Search for the cell housing the specified text and yield its (X, Y) center coordinate. 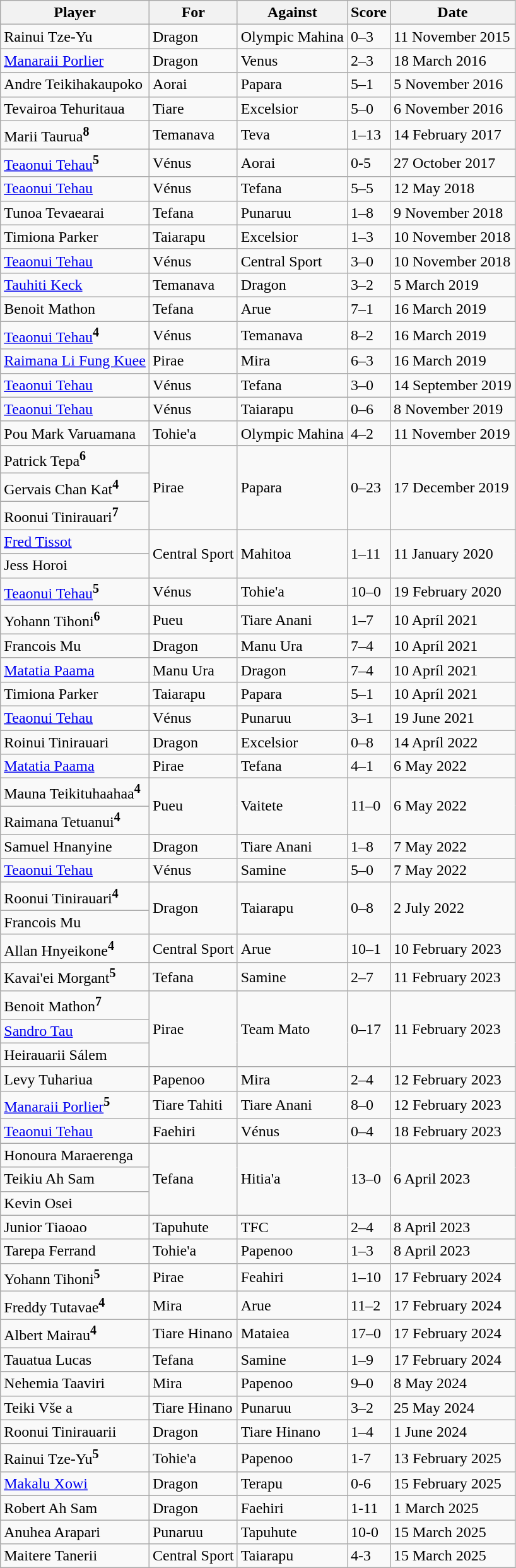
10-0 (369, 1532)
2–7 (369, 977)
Mataiea (292, 1333)
Teikiu Ah Sam (75, 1179)
25 May 2024 (452, 1408)
Tarepa Ferrand (75, 1251)
Anuhea Arapari (75, 1532)
0–23 (369, 487)
0-5 (369, 163)
0–3 (369, 37)
4-3 (369, 1556)
5 March 2019 (452, 285)
10 February 2023 (452, 948)
Fred Tissot (75, 542)
Mauna Teikituhaahaa4 (75, 793)
Heirauarii Sálem (75, 1055)
Kevin Osei (75, 1203)
Samuel Hnanyine (75, 846)
Player (75, 13)
13 February 2025 (452, 1458)
6 November 2016 (452, 109)
Honoura Maraerenga (75, 1155)
5 November 2016 (452, 85)
Jess Horoi (75, 566)
Makalu Xowi (75, 1484)
8–0 (369, 1105)
Patrick Tepa6 (75, 460)
5–5 (369, 189)
Rainui Tze-Yu (75, 37)
2 July 2022 (452, 909)
1–13 (369, 135)
7–1 (369, 309)
Feahiri (292, 1278)
Vaitete (292, 807)
3–1 (369, 718)
17–0 (369, 1333)
Venus (292, 61)
Tauatua Lucas (75, 1360)
14 September 2019 (452, 385)
Terapu (292, 1484)
Junior Tiaoao (75, 1227)
Manaraii Porlier (75, 61)
14 February 2017 (452, 135)
Against (292, 13)
Yohann Tihoni5 (75, 1278)
1–7 (369, 620)
Nehemia Taaviri (75, 1384)
8–2 (369, 336)
19 June 2021 (452, 718)
Marii Taurua8 (75, 135)
Pou Mark Varuamana (75, 433)
Yohann Tihoni6 (75, 620)
9–0 (369, 1384)
Hitia'a (292, 1179)
Roonui Tinirauari7 (75, 515)
Roonui Tinirauarii (75, 1432)
11–0 (369, 807)
Albert Mairau4 (75, 1333)
0-6 (369, 1484)
Gervais Chan Kat4 (75, 487)
11–2 (369, 1305)
11 November 2015 (452, 37)
For (193, 13)
27 October 2017 (452, 163)
Mahitoa (292, 554)
0–6 (369, 409)
1–11 (369, 554)
Sandro Tau (75, 1031)
1 June 2024 (452, 1432)
0–4 (369, 1131)
1–10 (369, 1278)
Tauhiti Keck (75, 285)
Kavai'ei Morgant5 (75, 977)
6 April 2023 (452, 1179)
13–0 (369, 1179)
Raimana Tetuanui4 (75, 821)
8 May 2024 (452, 1384)
Roonui Tinirauari4 (75, 896)
Tiare (193, 109)
Robert Ah Sam (75, 1508)
TFC (292, 1227)
1-7 (369, 1458)
Benoit Mathon (75, 309)
Roinui Tinirauari (75, 742)
17 December 2019 (452, 487)
Levy Tuhariua (75, 1079)
1-11 (369, 1508)
Teiki Vše a (75, 1408)
6–3 (369, 361)
14 Apríl 2022 (452, 742)
1 March 2025 (452, 1508)
Raimana Li Fung Kuee (75, 361)
Teva (292, 135)
Rainui Tze-Yu5 (75, 1458)
Tiare Tahiti (193, 1105)
12 May 2018 (452, 189)
8 November 2019 (452, 409)
11 November 2019 (452, 433)
Score (369, 13)
10–0 (369, 592)
Allan Hnyeikone4 (75, 948)
Tevairoa Tehuritaua (75, 109)
4–2 (369, 433)
15 February 2025 (452, 1484)
2–3 (369, 61)
9 November 2018 (452, 213)
11 January 2020 (452, 554)
Tunoa Tevaearai (75, 213)
Maitere Tanerii (75, 1556)
0–17 (369, 1029)
Benoit Mathon7 (75, 1005)
10–1 (369, 948)
1–9 (369, 1360)
Team Mato (292, 1029)
19 February 2020 (452, 592)
18 March 2016 (452, 61)
Date (452, 13)
Freddy Tutavae4 (75, 1305)
1–4 (369, 1432)
Teaonui Tehau4 (75, 336)
Andre Teikihakaupoko (75, 85)
Manaraii Porlier5 (75, 1105)
4–1 (369, 766)
18 February 2023 (452, 1131)
